Pinpoint the cell where the given text exists, returning its [X, Y] midpoint coordinate. 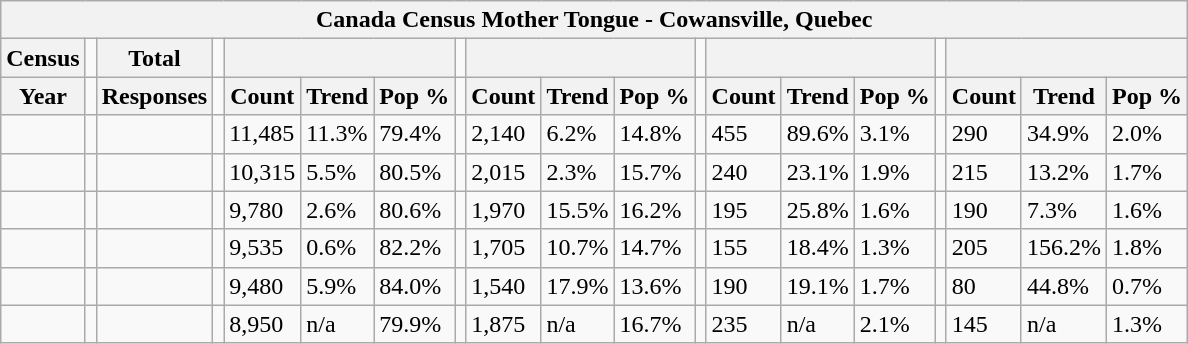
Census [43, 58]
2.6% [338, 210]
1,540 [504, 286]
1.9% [894, 172]
0.7% [1146, 286]
11.3% [338, 134]
235 [744, 324]
6.2% [578, 134]
15.5% [578, 210]
145 [984, 324]
82.2% [414, 248]
14.7% [654, 248]
44.8% [1064, 286]
19.1% [818, 286]
156.2% [1064, 248]
79.9% [414, 324]
17.9% [578, 286]
2,140 [504, 134]
80.5% [414, 172]
80.6% [414, 210]
89.6% [818, 134]
1,705 [504, 248]
8,950 [262, 324]
2,015 [504, 172]
25.8% [818, 210]
1,970 [504, 210]
5.5% [338, 172]
18.4% [818, 248]
79.4% [414, 134]
290 [984, 134]
2.1% [894, 324]
34.9% [1064, 134]
80 [984, 286]
2.0% [1146, 134]
23.1% [818, 172]
11,485 [262, 134]
7.3% [1064, 210]
84.0% [414, 286]
14.8% [654, 134]
5.9% [338, 286]
Responses [154, 96]
455 [744, 134]
0.6% [338, 248]
9,535 [262, 248]
1,875 [504, 324]
215 [984, 172]
13.2% [1064, 172]
16.2% [654, 210]
13.6% [654, 286]
9,780 [262, 210]
Total [154, 58]
3.1% [894, 134]
Year [43, 96]
1.8% [1146, 248]
240 [744, 172]
Canada Census Mother Tongue - Cowansville, Quebec [594, 20]
10,315 [262, 172]
195 [744, 210]
10.7% [578, 248]
155 [744, 248]
2.3% [578, 172]
9,480 [262, 286]
15.7% [654, 172]
205 [984, 248]
16.7% [654, 324]
